Capture the cell that displays the provided text and extract its [X, Y] central coordinate. 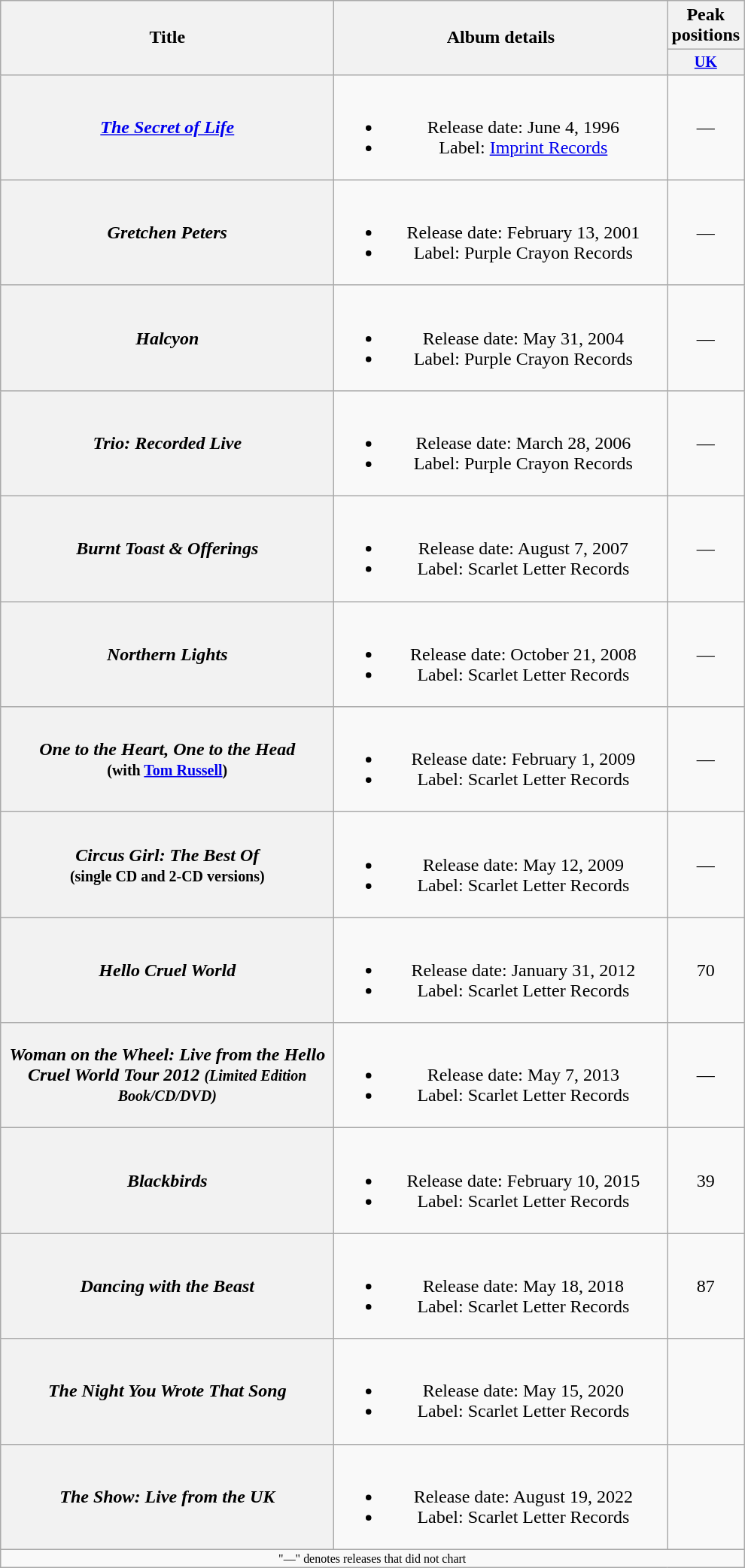
The Night You Wrote That Song [167, 1391]
Dancing with the Beast [167, 1286]
Woman on the Wheel: Live from the Hello Cruel World Tour 2012 (Limited Edition Book/CD/DVD) [167, 1075]
Burnt Toast & Offerings [167, 549]
Release date: January 31, 2012Label: Scarlet Letter Records [501, 970]
Release date: May 31, 2004Label: Purple Crayon Records [501, 338]
Album details [501, 38]
Release date: February 13, 2001Label: Purple Crayon Records [501, 232]
Release date: June 4, 1996Label: Imprint Records [501, 127]
Release date: February 1, 2009Label: Scarlet Letter Records [501, 760]
Release date: May 15, 2020Label: Scarlet Letter Records [501, 1391]
87 [706, 1286]
Release date: March 28, 2006Label: Purple Crayon Records [501, 443]
Release date: August 19, 2022Label: Scarlet Letter Records [501, 1497]
Gretchen Peters [167, 232]
Release date: May 7, 2013Label: Scarlet Letter Records [501, 1075]
Blackbirds [167, 1181]
Circus Girl: The Best Of(single CD and 2-CD versions) [167, 865]
Northern Lights [167, 654]
UK [706, 62]
Release date: May 18, 2018Label: Scarlet Letter Records [501, 1286]
Release date: February 10, 2015Label: Scarlet Letter Records [501, 1181]
The Secret of Life [167, 127]
Title [167, 38]
"—" denotes releases that did not chart [372, 1558]
Release date: May 12, 2009Label: Scarlet Letter Records [501, 865]
One to the Heart, One to the Head(with Tom Russell) [167, 760]
70 [706, 970]
Hello Cruel World [167, 970]
Halcyon [167, 338]
Release date: October 21, 2008Label: Scarlet Letter Records [501, 654]
The Show: Live from the UK [167, 1497]
Peak positions [706, 26]
Release date: August 7, 2007Label: Scarlet Letter Records [501, 549]
Trio: Recorded Live [167, 443]
39 [706, 1181]
